Pinpoint the cell where the given text exists, returning its [x, y] midpoint coordinate. 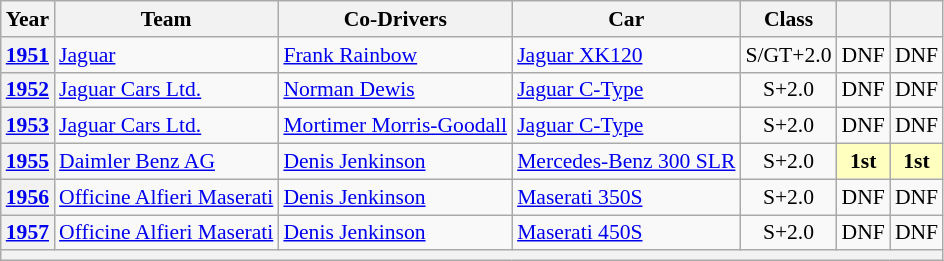
Co-Drivers [395, 19]
S/GT+2.0 [788, 55]
1956 [28, 197]
1957 [28, 233]
Mortimer Morris-Goodall [395, 126]
Mercedes-Benz 300 SLR [626, 162]
Car [626, 19]
Team [166, 19]
1955 [28, 162]
Daimler Benz AG [166, 162]
Maserati 450S [626, 233]
1953 [28, 126]
1951 [28, 55]
Year [28, 19]
1952 [28, 90]
Jaguar XK120 [626, 55]
Norman Dewis [395, 90]
Jaguar [166, 55]
Frank Rainbow [395, 55]
Maserati 350S [626, 197]
Class [788, 19]
